Locate the cell with the specified text and output its [x, y] center coordinate. 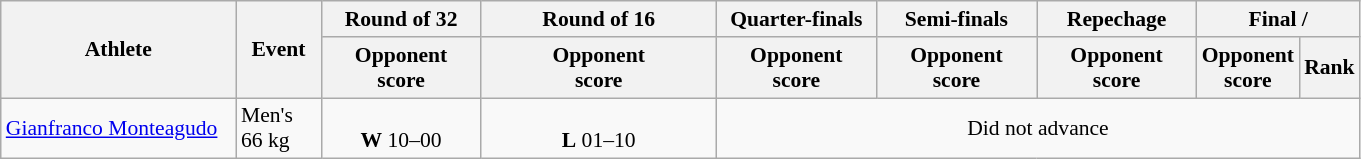
Rank [1330, 68]
Repechage [1116, 19]
Round of 32 [401, 19]
W 10–00 [401, 128]
Quarter-finals [796, 19]
Semi-finals [956, 19]
Event [278, 50]
Men's 66 kg [278, 128]
Final / [1278, 19]
Gianfranco Monteagudo [118, 128]
L 01–10 [598, 128]
Round of 16 [598, 19]
Did not advance [1038, 128]
Athlete [118, 50]
